Capture the cell that displays the provided text and extract its (x, y) central coordinate. 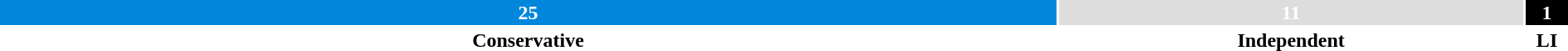
25 (528, 13)
11 (1291, 13)
1 (1546, 13)
